Provide the (X, Y) coordinate of the cell's center where the given text is located.  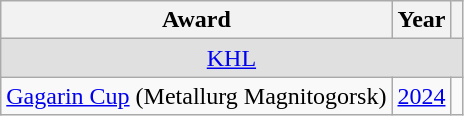
KHL (232, 58)
2024 (422, 96)
Gagarin Cup (Metallurg Magnitogorsk) (196, 96)
Year (422, 20)
Award (196, 20)
